For the text-containing cell, return its midpoint in (x, y) coordinate format. 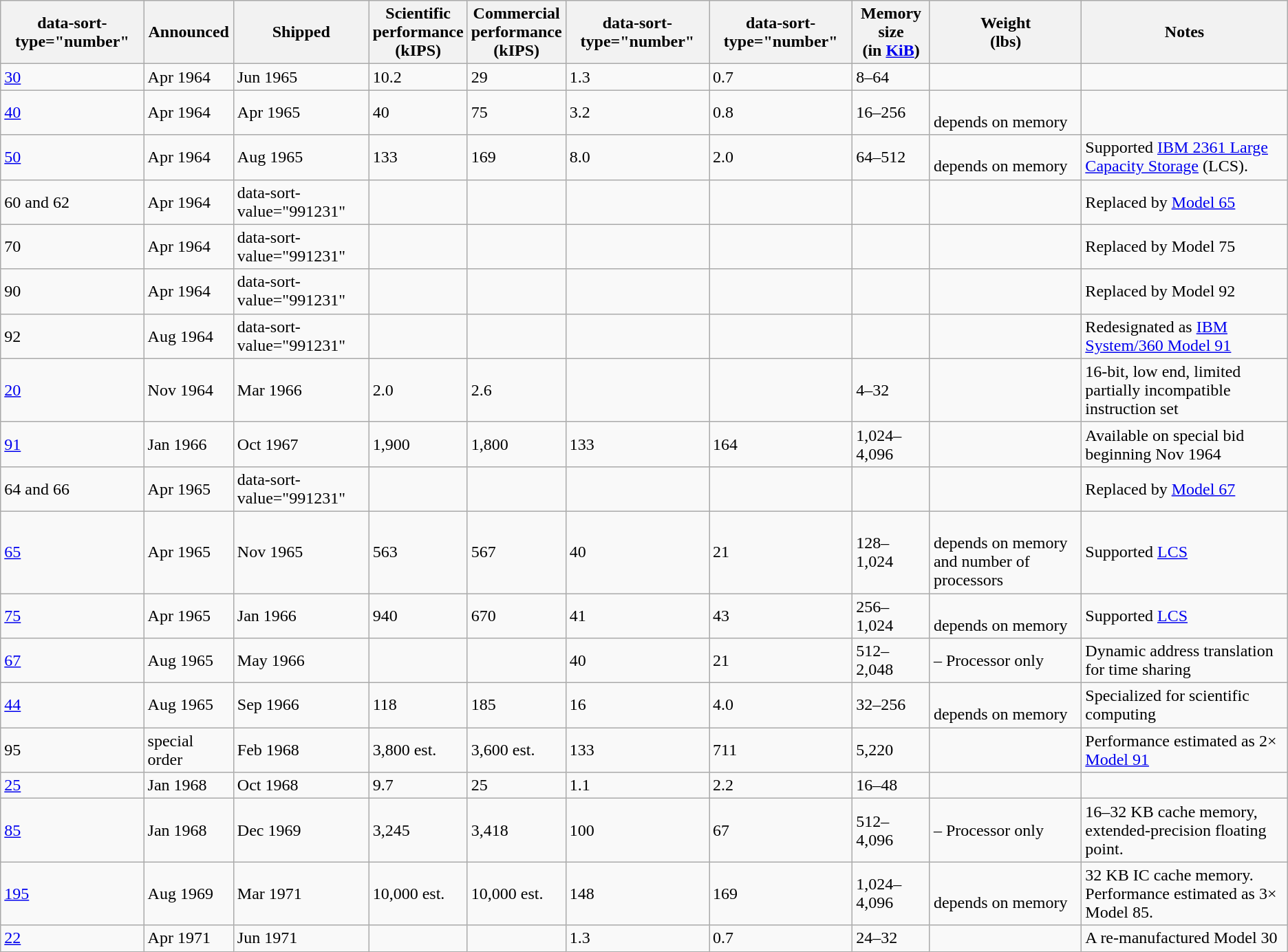
91 (72, 444)
563 (418, 552)
Jun 1971 (301, 938)
512–2,048 (892, 660)
Replaced by Model 67 (1185, 488)
0.8 (781, 113)
3.2 (637, 113)
148 (637, 894)
16 (637, 706)
1,800 (516, 444)
164 (781, 444)
Feb 1968 (301, 750)
8.0 (637, 157)
Available on special bid beginning Nov 1964 (1185, 444)
567 (516, 552)
1,900 (418, 444)
Oct 1967 (301, 444)
32 KB IC cache memory. Performance estimated as 3× Model 85. (1185, 894)
Specialized for scientific computing (1185, 706)
Replaced by Model 65 (1185, 202)
Mar 1966 (301, 390)
Shipped (301, 32)
128–1,024 (892, 552)
Dynamic address translation for time sharing (1185, 660)
Nov 1964 (189, 390)
3,800 est. (418, 750)
50 (72, 157)
64 and 66 (72, 488)
185 (516, 706)
4.0 (781, 706)
Memory size(in KiB) (892, 32)
Commercialperformance(kIPS) (516, 32)
43 (781, 615)
92 (72, 336)
20 (72, 390)
711 (781, 750)
29 (516, 77)
24–32 (892, 938)
4–32 (892, 390)
Aug 1969 (189, 894)
32–256 (892, 706)
1.1 (637, 786)
Replaced by Model 75 (1185, 246)
special order (189, 750)
Sep 1966 (301, 706)
940 (418, 615)
16–48 (892, 786)
95 (72, 750)
10.2 (418, 77)
Jun 1965 (301, 77)
Notes (1185, 32)
670 (516, 615)
Weight(lbs) (1005, 32)
2.2 (781, 786)
22 (72, 938)
Scientificperformance(kIPS) (418, 32)
3,245 (418, 830)
100 (637, 830)
16–32 KB cache memory, extended-precision floating point. (1185, 830)
9.7 (418, 786)
depends on memory and number of processors (1005, 552)
8–64 (892, 77)
118 (418, 706)
195 (72, 894)
Dec 1969 (301, 830)
70 (72, 246)
Nov 1965 (301, 552)
3,600 est. (516, 750)
A re-manufactured Model 30 (1185, 938)
May 1966 (301, 660)
5,220 (892, 750)
Replaced by Model 92 (1185, 292)
Performance estimated as 2× Model 91 (1185, 750)
65 (72, 552)
16-bit, low end, limited partially incompatible instruction set (1185, 390)
Oct 1968 (301, 786)
Supported IBM 2361 Large Capacity Storage (LCS). (1185, 157)
256–1,024 (892, 615)
Announced (189, 32)
2.6 (516, 390)
90 (72, 292)
44 (72, 706)
Redesignated as IBM System/360 Model 91 (1185, 336)
3,418 (516, 830)
Mar 1971 (301, 894)
512–4,096 (892, 830)
30 (72, 77)
41 (637, 615)
Apr 1971 (189, 938)
16–256 (892, 113)
60 and 62 (72, 202)
64–512 (892, 157)
Aug 1964 (189, 336)
85 (72, 830)
